Find where the given text appears and provide that cell's center as [X, Y] coordinate. 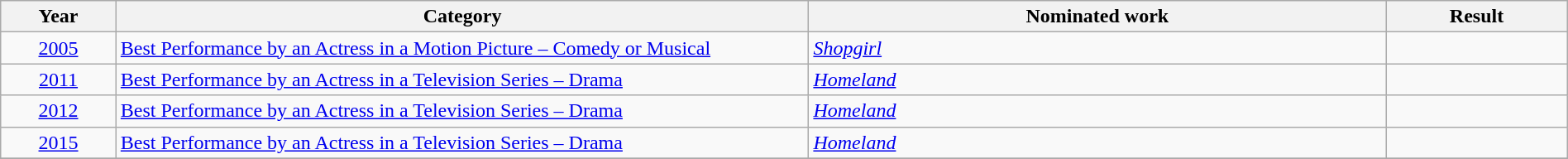
Year [59, 17]
2012 [59, 111]
Nominated work [1097, 17]
2015 [59, 142]
Shopgirl [1097, 48]
Category [462, 17]
2011 [59, 79]
2005 [59, 48]
Best Performance by an Actress in a Motion Picture – Comedy or Musical [462, 48]
Result [1477, 17]
